Extract the [X, Y] coordinate from the center of the cell holding the provided text.  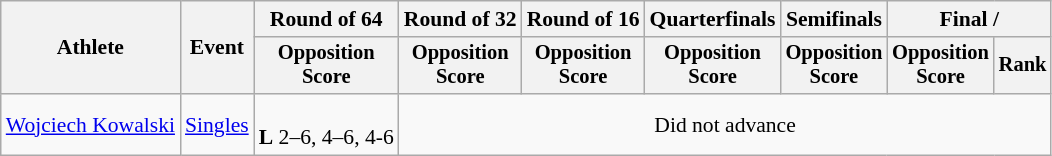
Wojciech Kowalski [90, 124]
Round of 16 [584, 19]
Round of 32 [460, 19]
Did not advance [726, 124]
Athlete [90, 48]
Rank [1023, 66]
Final / [969, 19]
Quarterfinals [713, 19]
Round of 64 [326, 19]
Event [217, 48]
L 2–6, 4–6, 4-6 [326, 124]
Semifinals [834, 19]
Singles [217, 124]
